Return the (X, Y) coordinate for the center point of the cell that contains the specified text.  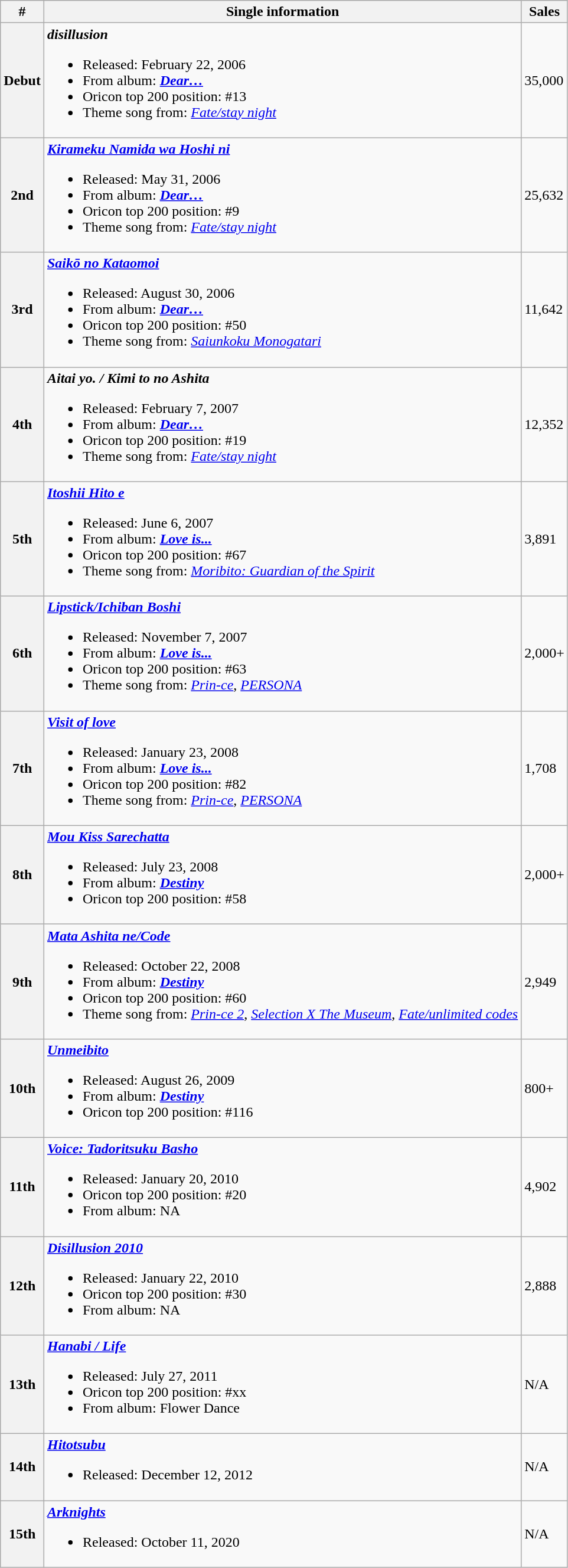
Itoshii Hito eReleased: June 6, 2007From album: Love is...Oricon top 200 position: #67Theme song from: Moribito: Guardian of the Spirit (282, 539)
3,891 (544, 539)
Debut (22, 80)
Single information (282, 12)
13th (22, 1385)
3rd (22, 310)
9th (22, 981)
UnmeibitoReleased: August 26, 2009From album: DestinyOricon top 200 position: #116 (282, 1088)
14th (22, 1468)
10th (22, 1088)
25,632 (544, 195)
2,949 (544, 981)
Mou Kiss SarechattaReleased: July 23, 2008From album: DestinyOricon top 200 position: #58 (282, 874)
12,352 (544, 424)
15th (22, 1534)
11th (22, 1186)
2,888 (544, 1286)
# (22, 12)
Sales (544, 12)
12th (22, 1286)
Aitai yo. / Kimi to no AshitaReleased: February 7, 2007From album: Dear…Oricon top 200 position: #19Theme song from: Fate/stay night (282, 424)
Kirameku Namida wa Hoshi niReleased: May 31, 2006From album: Dear…Oricon top 200 position: #9Theme song from: Fate/stay night (282, 195)
4,902 (544, 1186)
ArknightsReleased: October 11, 2020 (282, 1534)
Voice: Tadoritsuku BashoReleased: January 20, 2010Oricon top 200 position: #20From album: NA (282, 1186)
6th (22, 653)
disillusionReleased: February 22, 2006From album: Dear…Oricon top 200 position: #13Theme song from: Fate/stay night (282, 80)
8th (22, 874)
35,000 (544, 80)
2nd (22, 195)
1,708 (544, 768)
Lipstick/Ichiban BoshiReleased: November 7, 2007From album: Love is...Oricon top 200 position: #63Theme song from: Prin-ce, PERSONA (282, 653)
HitotsubuReleased: December 12, 2012 (282, 1468)
7th (22, 768)
Hanabi / LifeReleased: July 27, 2011Oricon top 200 position: #xxFrom album: Flower Dance (282, 1385)
Visit of loveReleased: January 23, 2008From album: Love is...Oricon top 200 position: #82Theme song from: Prin-ce, PERSONA (282, 768)
11,642 (544, 310)
Saikō no KataomoiReleased: August 30, 2006From album: Dear…Oricon top 200 position: #50Theme song from: Saiunkoku Monogatari (282, 310)
5th (22, 539)
Disillusion 2010Released: January 22, 2010Oricon top 200 position: #30From album: NA (282, 1286)
4th (22, 424)
800+ (544, 1088)
